Locate the cell with the specified text and output its (x, y) center coordinate. 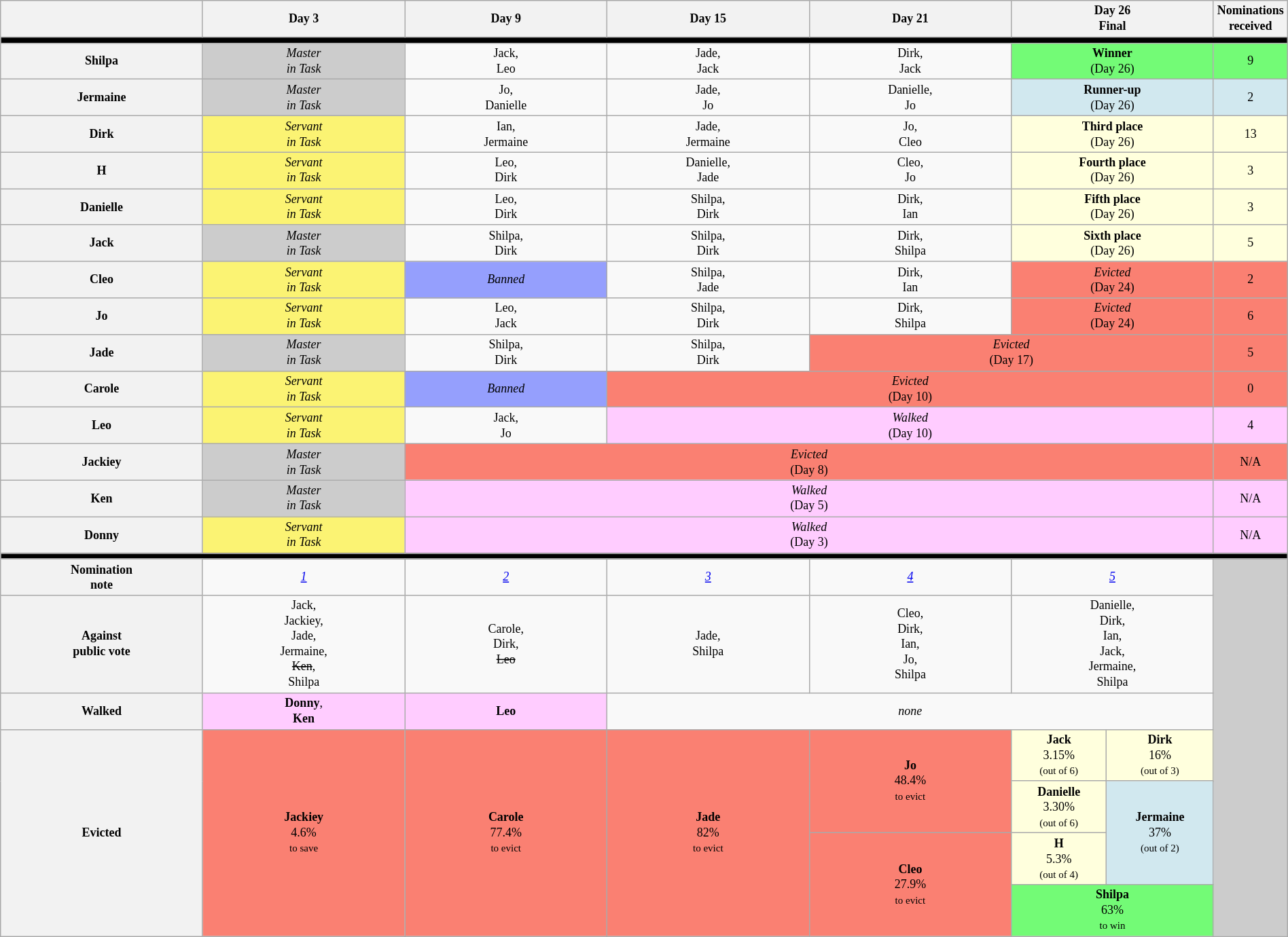
Day 15 (709, 19)
Danielle (102, 207)
Runner-up(Day 26) (1113, 98)
Jack (102, 243)
13 (1250, 134)
Jack,Jackiey,Jade,Jermaine,Ken,Shilpa (304, 644)
Jade (102, 352)
Ian,Jermaine (506, 134)
Jackiey (102, 462)
Leo,Jack (506, 316)
Evicted(Day 17) (1011, 352)
Donny (102, 535)
0 (1250, 389)
Carole77.4%to evict (506, 832)
Winner(Day 26) (1113, 61)
9 (1250, 61)
Walked(Day 3) (809, 535)
Dirk (102, 134)
Walked(Day 5) (809, 498)
Carole,Dirk,Leo (506, 644)
Danielle,Jade (709, 170)
Donny,Ken (304, 712)
Jack,Leo (506, 61)
Cleo,Jo (910, 170)
Danielle3.30%(out of 6) (1059, 807)
Jo,Danielle (506, 98)
1 (304, 577)
Jo (102, 316)
Evicted(Day 8) (809, 462)
Carole (102, 389)
Jack,Jo (506, 426)
Day 26Final (1113, 19)
Jade82%to evict (709, 832)
Danielle,Dirk,Ian,Jack,Jermaine,Shilpa (1113, 644)
Jo,Cleo (910, 134)
Sixth place(Day 26) (1113, 243)
Shilpa63%to win (1113, 911)
Jackiey4.6%to save (304, 832)
Dirk,Jack (910, 61)
Jermaine (102, 98)
Cleo,Dirk,Ian,Jo,Shilpa (910, 644)
Jack3.15%(out of 6) (1059, 755)
Walked(Day 10) (910, 426)
Evicted (102, 832)
Dirk16%(out of 3) (1160, 755)
Day 3 (304, 19)
Walked (102, 712)
Jade,Jack (709, 61)
Jade,Jermaine (709, 134)
Againstpublic vote (102, 644)
Fourth place(Day 26) (1113, 170)
Day 9 (506, 19)
Day 21 (910, 19)
6 (1250, 316)
Ken (102, 498)
none (910, 712)
Jade,Shilpa (709, 644)
Jo48.4%to evict (910, 781)
H5.3%(out of 4) (1059, 859)
Cleo27.9%to evict (910, 885)
Danielle,Jo (910, 98)
Fifth place(Day 26) (1113, 207)
Third place(Day 26) (1113, 134)
Cleo (102, 280)
Nominationsreceived (1250, 19)
Shilpa,Jade (709, 280)
Jermaine37%(out of 2) (1160, 832)
H (102, 170)
Jade,Jo (709, 98)
Shilpa (102, 61)
Nominationnote (102, 577)
Evicted(Day 10) (910, 389)
